Return (X, Y) of the center of cell containing provided text 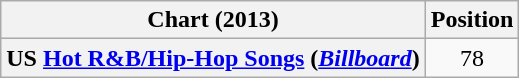
US Hot R&B/Hip-Hop Songs (Billboard) (213, 58)
Position (472, 20)
78 (472, 58)
Chart (2013) (213, 20)
